Scan for the cell matching the given text and deliver its [X, Y] coordinate at center. 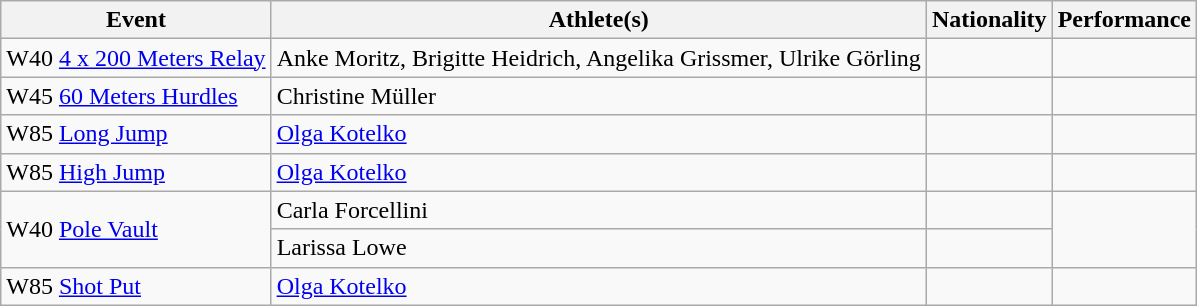
Christine Müller [598, 96]
W40 4 x 200 Meters Relay [136, 58]
Larissa Lowe [598, 248]
W45 60 Meters Hurdles [136, 96]
Event [136, 20]
W85 Long Jump [136, 134]
Nationality [989, 20]
Carla Forcellini [598, 210]
W85 High Jump [136, 172]
Anke Moritz, Brigitte Heidrich, Angelika Grissmer, Ulrike Görling [598, 58]
Athlete(s) [598, 20]
W85 Shot Put [136, 286]
W40 Pole Vault [136, 229]
Performance [1124, 20]
